Capture the cell that displays the provided text and extract its (x, y) central coordinate. 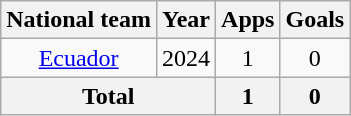
2024 (186, 58)
Apps (248, 20)
Total (108, 96)
Goals (315, 20)
National team (79, 20)
Ecuador (79, 58)
Year (186, 20)
